Identify which cell holds the provided text, then report its (X, Y) central coordinate. 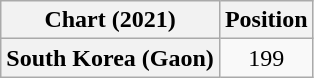
South Korea (Gaon) (110, 58)
199 (266, 58)
Chart (2021) (110, 20)
Position (266, 20)
